Return the (X, Y) coordinate for the center point of the cell that contains the specified text.  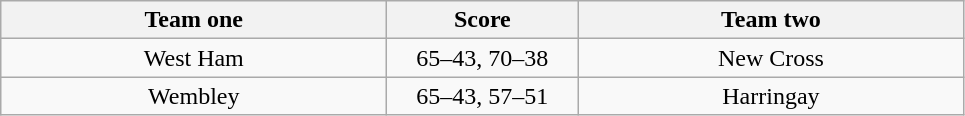
65–43, 57–51 (482, 96)
65–43, 70–38 (482, 58)
West Ham (194, 58)
Wembley (194, 96)
Harringay (771, 96)
Team one (194, 20)
New Cross (771, 58)
Team two (771, 20)
Score (482, 20)
